From the cell containing the given text, extract its center point as [X, Y] coordinate. 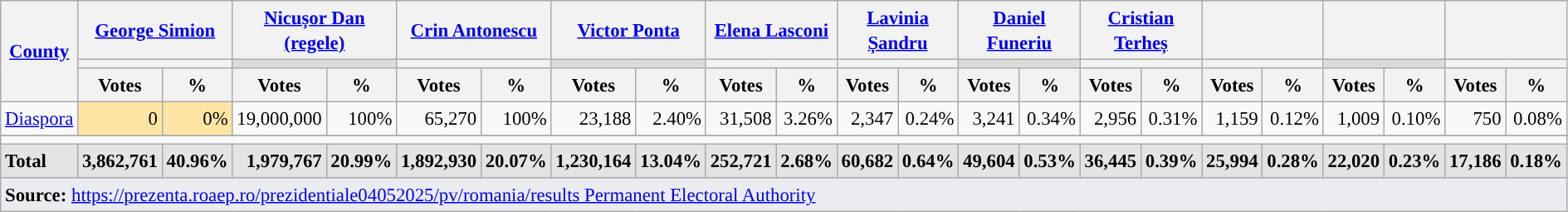
County [40, 52]
Crin Antonescu [474, 30]
Nicușor Dan (regele) [315, 30]
Elena Lasconi [771, 30]
23,188 [593, 120]
65,270 [439, 120]
Cristian Terheș [1141, 30]
0.31% [1170, 120]
20.07% [516, 161]
17,186 [1476, 161]
19,000,000 [279, 120]
0.64% [928, 161]
13.04% [671, 161]
0.12% [1293, 120]
Victor Ponta [628, 30]
0.24% [928, 120]
0 [120, 120]
Source: https://prezenta.roaep.ro/prezidentiale04052025/pv/romania/results Permanent Electoral Authority [784, 195]
1,979,767 [279, 161]
0% [198, 120]
1,009 [1353, 120]
0.10% [1414, 120]
Daniel Funeriu [1019, 30]
0.39% [1170, 161]
49,604 [989, 161]
1,159 [1232, 120]
0.08% [1536, 120]
Diaspora [40, 120]
2.68% [807, 161]
3.26% [807, 120]
40.96% [198, 161]
2,956 [1111, 120]
0.23% [1414, 161]
1,892,930 [439, 161]
Lavinia Șandru [897, 30]
0.28% [1293, 161]
3,241 [989, 120]
60,682 [867, 161]
Total [40, 161]
36,445 [1111, 161]
25,994 [1232, 161]
3,862,761 [120, 161]
750 [1476, 120]
1,230,164 [593, 161]
0.34% [1049, 120]
2,347 [867, 120]
252,721 [740, 161]
31,508 [740, 120]
George Simion [155, 30]
2.40% [671, 120]
0.18% [1536, 161]
20.99% [362, 161]
22,020 [1353, 161]
0.53% [1049, 161]
